Provide the (x, y) coordinate of the cell's center where the given text is located.  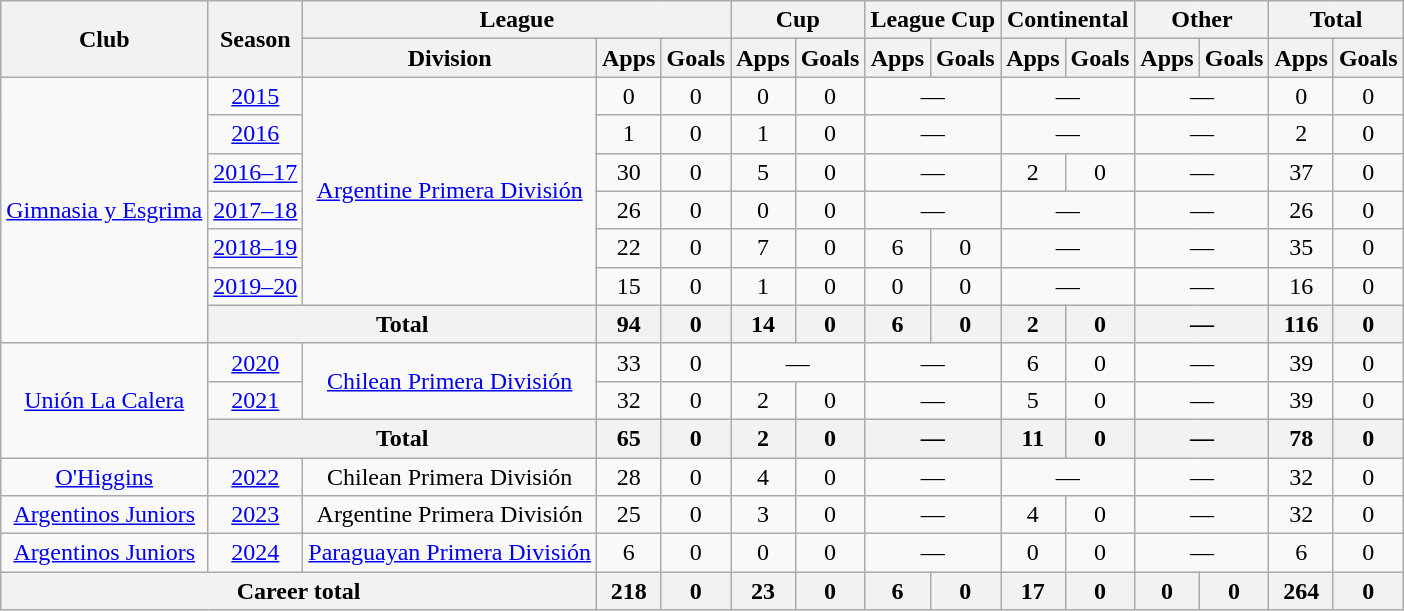
Paraguayan Primera División (450, 553)
94 (629, 324)
2016–17 (256, 172)
11 (1033, 438)
Gimnasia y Esgrima (104, 210)
2017–18 (256, 210)
37 (1301, 172)
15 (629, 286)
2016 (256, 134)
2024 (256, 553)
Season (256, 39)
218 (629, 591)
2018–19 (256, 248)
264 (1301, 591)
Division (450, 58)
2021 (256, 400)
Career total (299, 591)
17 (1033, 591)
2022 (256, 477)
2019–20 (256, 286)
28 (629, 477)
Other (1202, 20)
7 (763, 248)
16 (1301, 286)
Continental (1068, 20)
League (517, 20)
30 (629, 172)
O'Higgins (104, 477)
116 (1301, 324)
65 (629, 438)
33 (629, 362)
22 (629, 248)
23 (763, 591)
14 (763, 324)
25 (629, 515)
Cup (798, 20)
Club (104, 39)
3 (763, 515)
Unión La Calera (104, 400)
League Cup (933, 20)
2015 (256, 96)
35 (1301, 248)
2023 (256, 515)
78 (1301, 438)
2020 (256, 362)
